Determine the (X, Y) coordinate at the center of the cell enclosing the given text.  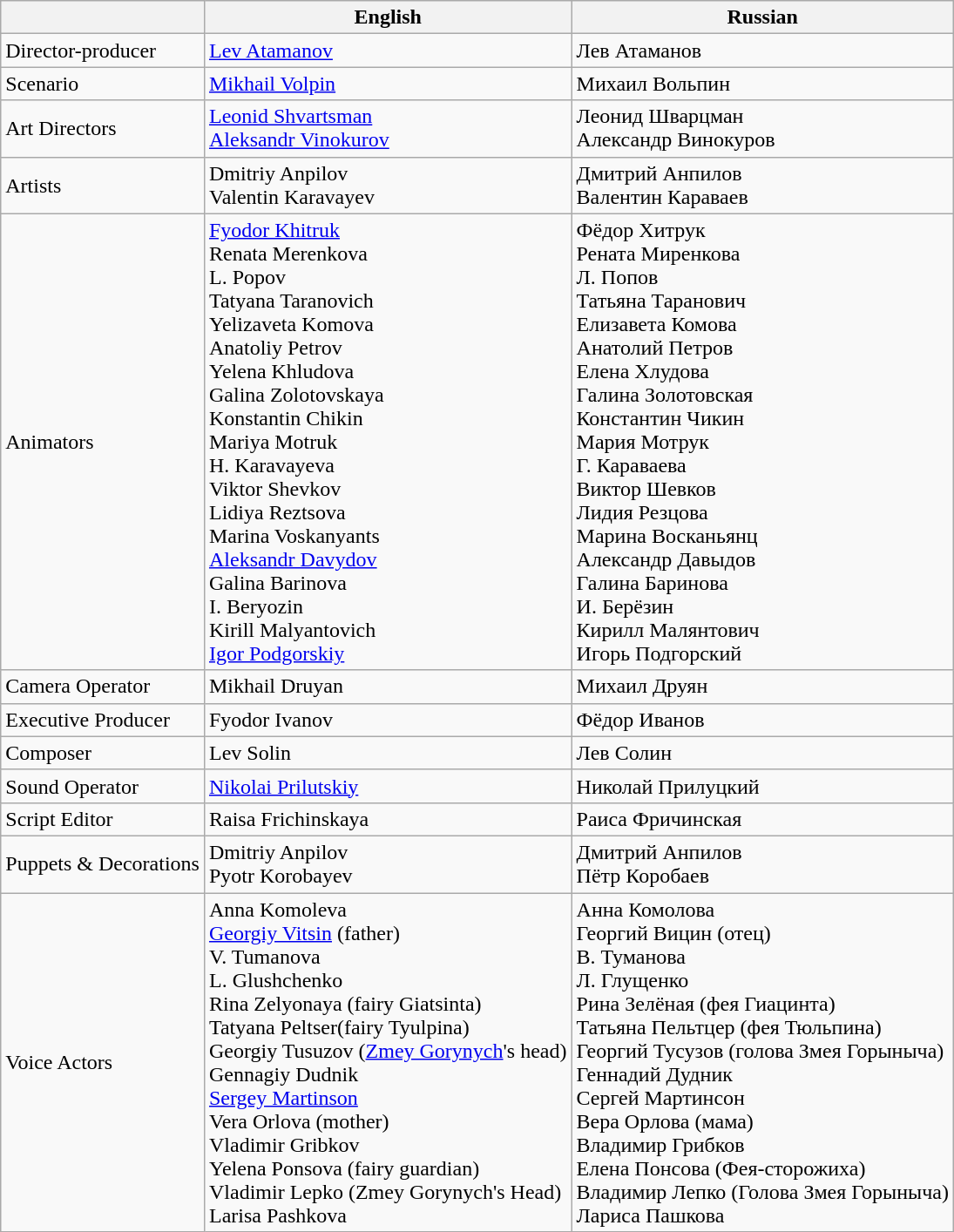
Dmitriy AnpilovPyotr Korobayev (388, 864)
Дмитрий АнпиловПётр Коробаев (762, 864)
Puppets & Decorations (103, 864)
Composer (103, 753)
Раиса Фричинская (762, 819)
Scenario (103, 84)
Лев Атаманов (762, 51)
Lev Atamanov (388, 51)
Dmitriy AnpilovValentin Karavayev (388, 185)
Леонид ШварцманАлександр Винокуров (762, 129)
Дмитрий АнпиловВалентин Караваев (762, 185)
Raisa Frichinskaya (388, 819)
Mikhail Druyan (388, 687)
Script Editor (103, 819)
English (388, 17)
Николай Прилуцкий (762, 786)
Nikolai Prilutskiy (388, 786)
Lev Solin (388, 753)
Mikhail Volpin (388, 84)
Leonid ShvartsmanAleksandr Vinokurov (388, 129)
Director-producer (103, 51)
Михаил Друян (762, 687)
Camera Operator (103, 687)
Михаил Вольпин (762, 84)
Fyodor Ivanov (388, 720)
Лев Солин (762, 753)
Sound Operator (103, 786)
Voice Actors (103, 1061)
Russian (762, 17)
Animators (103, 442)
Art Directors (103, 129)
Фёдор Иванов (762, 720)
Executive Producer (103, 720)
Artists (103, 185)
